Return the (X, Y) coordinate for the center point of the cell that contains the specified text.  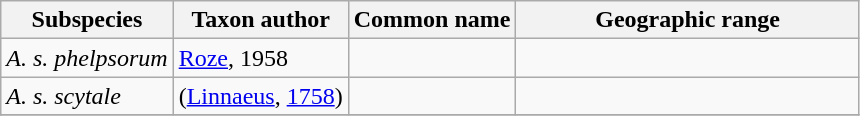
Subspecies (87, 20)
Common name (432, 20)
Taxon author (260, 20)
A. s. phelpsorum (87, 58)
A. s. scytale (87, 96)
Geographic range (688, 20)
(Linnaeus, 1758) (260, 96)
Roze, 1958 (260, 58)
